Pinpoint the cell where the given text exists, returning its [x, y] midpoint coordinate. 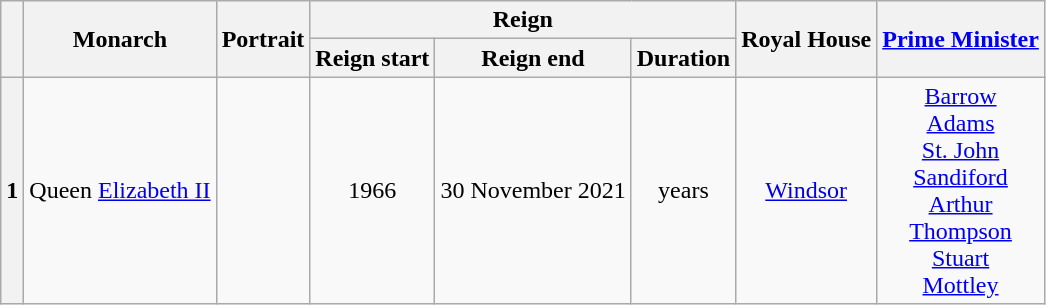
30 November 2021 [533, 190]
Prime Minister [961, 39]
Reign end [533, 58]
1 [12, 190]
Royal House [806, 39]
Windsor [806, 190]
years [683, 190]
Duration [683, 58]
1966 [372, 190]
Reign start [372, 58]
Portrait [263, 39]
Monarch [120, 39]
Reign [523, 20]
BarrowAdamsSt. JohnSandifordArthurThompsonStuartMottley [961, 190]
Queen Elizabeth II [120, 190]
